Locate the cell with the specified text and output its (X, Y) center coordinate. 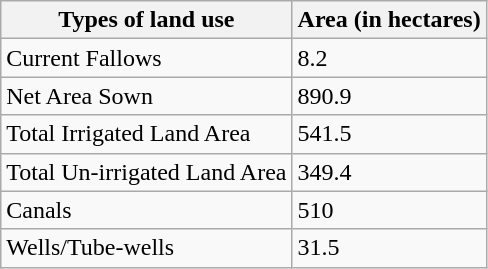
Total Irrigated Land Area (146, 134)
510 (389, 210)
Current Fallows (146, 58)
Total Un-irrigated Land Area (146, 172)
349.4 (389, 172)
8.2 (389, 58)
Canals (146, 210)
Area (in hectares) (389, 20)
31.5 (389, 248)
541.5 (389, 134)
Net Area Sown (146, 96)
Types of land use (146, 20)
890.9 (389, 96)
Wells/Tube-wells (146, 248)
